Identify which cell holds the provided text, then report its (X, Y) central coordinate. 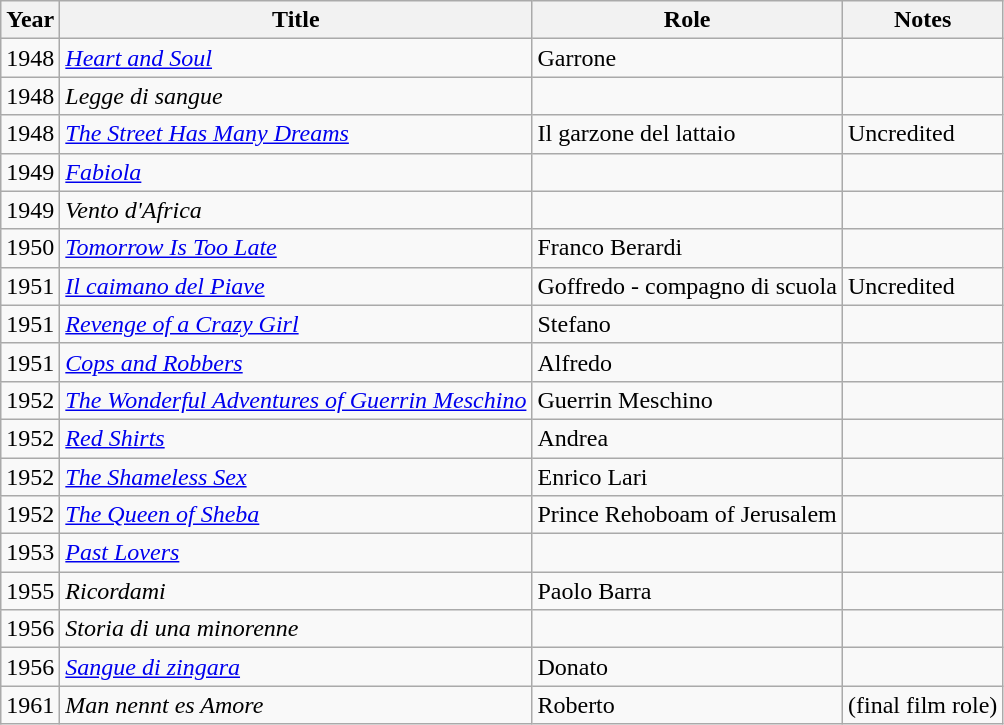
Notes (922, 20)
Paolo Barra (688, 591)
Tomorrow Is Too Late (296, 248)
1955 (30, 591)
The Wonderful Adventures of Guerrin Meschino (296, 400)
Title (296, 20)
Stefano (688, 324)
Donato (688, 667)
Vento d'Africa (296, 210)
(final film role) (922, 705)
Garrone (688, 58)
Prince Rehoboam of Jerusalem (688, 515)
Year (30, 20)
Legge di sangue (296, 96)
Storia di una minorenne (296, 629)
1953 (30, 553)
The Queen of Sheba (296, 515)
Franco Berardi (688, 248)
Roberto (688, 705)
Il caimano del Piave (296, 286)
Goffredo - compagno di scuola (688, 286)
Alfredo (688, 362)
Sangue di zingara (296, 667)
Il garzone del lattaio (688, 134)
Enrico Lari (688, 477)
Role (688, 20)
Fabiola (296, 172)
The Shameless Sex (296, 477)
Heart and Soul (296, 58)
Man nennt es Amore (296, 705)
Past Lovers (296, 553)
The Street Has Many Dreams (296, 134)
Andrea (688, 438)
Guerrin Meschino (688, 400)
Red Shirts (296, 438)
Cops and Robbers (296, 362)
Ricordami (296, 591)
1950 (30, 248)
Revenge of a Crazy Girl (296, 324)
1961 (30, 705)
